Scan for the cell matching the given text and deliver its [X, Y] coordinate at center. 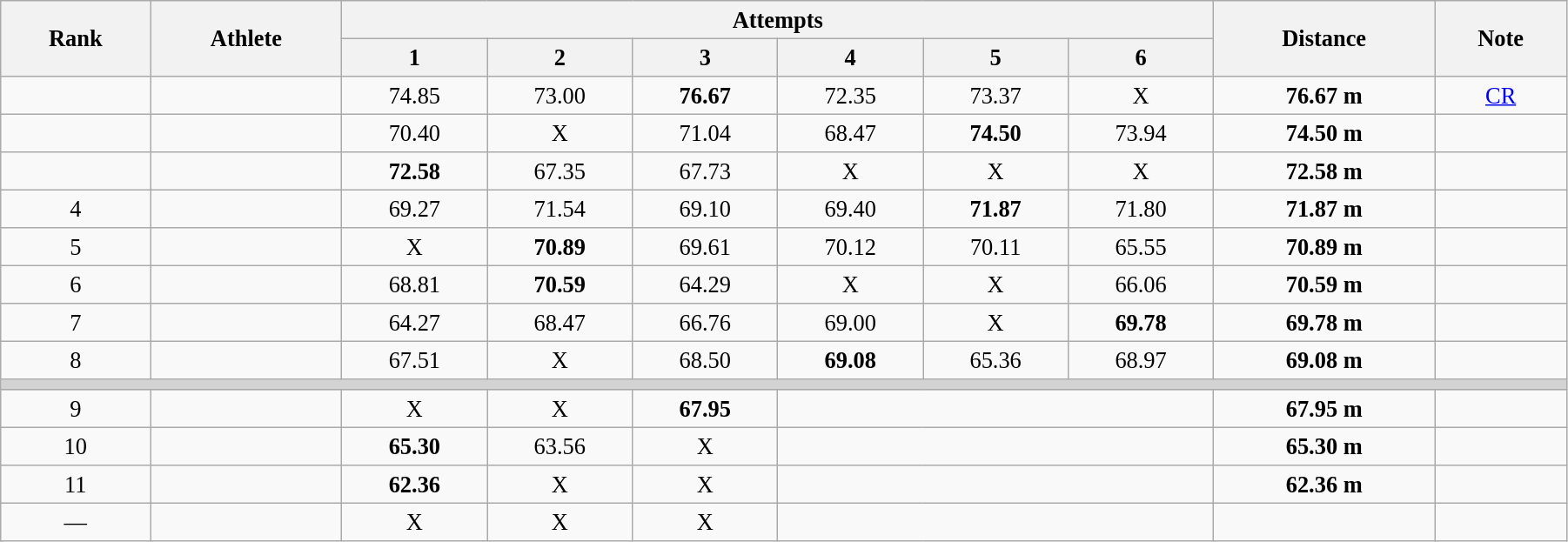
69.78 [1142, 323]
68.81 [414, 284]
65.55 [1142, 247]
73.37 [995, 95]
67.51 [414, 360]
8 [76, 360]
11 [76, 485]
68.97 [1142, 360]
68.50 [705, 360]
7 [76, 323]
65.36 [995, 360]
65.30 m [1324, 446]
72.58 m [1324, 171]
— [76, 522]
9 [76, 409]
70.89 [560, 247]
CR [1501, 95]
71.87 m [1324, 209]
70.11 [995, 247]
3 [705, 57]
74.50 [995, 133]
62.36 m [1324, 485]
Attempts [778, 19]
74.85 [414, 95]
70.12 [851, 247]
67.73 [705, 171]
69.40 [851, 209]
67.35 [560, 171]
69.27 [414, 209]
10 [76, 446]
63.56 [560, 446]
76.67 [705, 95]
Note [1501, 38]
71.54 [560, 209]
69.00 [851, 323]
70.89 m [1324, 247]
76.67 m [1324, 95]
73.00 [560, 95]
62.36 [414, 485]
70.59 m [1324, 284]
69.10 [705, 209]
71.87 [995, 209]
72.35 [851, 95]
74.50 m [1324, 133]
Rank [76, 38]
67.95 [705, 409]
67.95 m [1324, 409]
70.59 [560, 284]
69.08 [851, 360]
66.76 [705, 323]
64.29 [705, 284]
70.40 [414, 133]
2 [560, 57]
69.61 [705, 247]
73.94 [1142, 133]
1 [414, 57]
Distance [1324, 38]
65.30 [414, 446]
72.58 [414, 171]
69.08 m [1324, 360]
Athlete [246, 38]
66.06 [1142, 284]
71.04 [705, 133]
64.27 [414, 323]
69.78 m [1324, 323]
71.80 [1142, 209]
